Pinpoint the cell where the given text exists, returning its [x, y] midpoint coordinate. 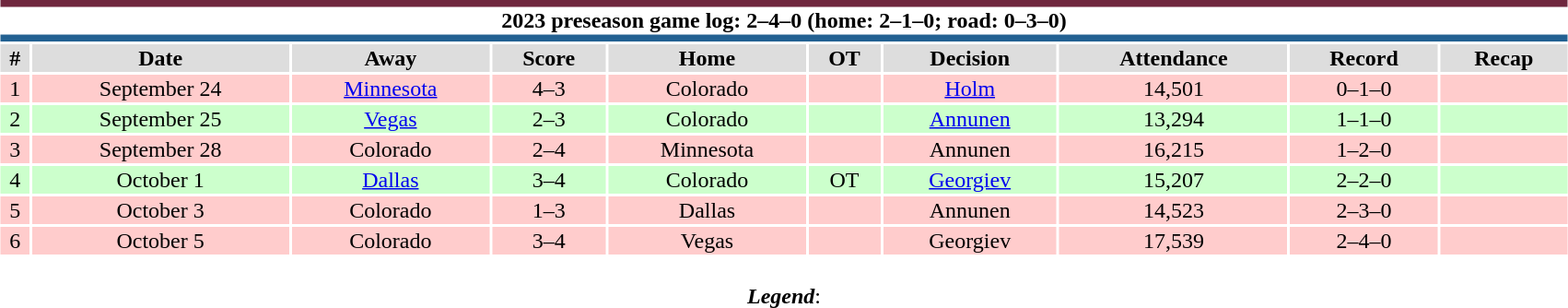
Home [708, 58]
0–1–0 [1364, 89]
Decision [969, 58]
1–2–0 [1364, 149]
16,215 [1174, 149]
Attendance [1174, 58]
October 3 [160, 210]
2 [15, 119]
2–3 [549, 119]
September 28 [160, 149]
# [15, 58]
2–4–0 [1364, 241]
3 [15, 149]
October 1 [160, 180]
14,501 [1174, 89]
2023 preseason game log: 2–4–0 (home: 2–1–0; road: 0–3–0) [784, 20]
2–2–0 [1364, 180]
1–3 [549, 210]
17,539 [1174, 241]
September 25 [160, 119]
1 [15, 89]
6 [15, 241]
4–3 [549, 89]
October 5 [160, 241]
5 [15, 210]
Date [160, 58]
15,207 [1174, 180]
4 [15, 180]
September 24 [160, 89]
Away [391, 58]
2–4 [549, 149]
1–1–0 [1364, 119]
Holm [969, 89]
14,523 [1174, 210]
2–3–0 [1364, 210]
Score [549, 58]
Record [1364, 58]
13,294 [1174, 119]
Recap [1504, 58]
